Locate the cell with the specified text and output its [x, y] center coordinate. 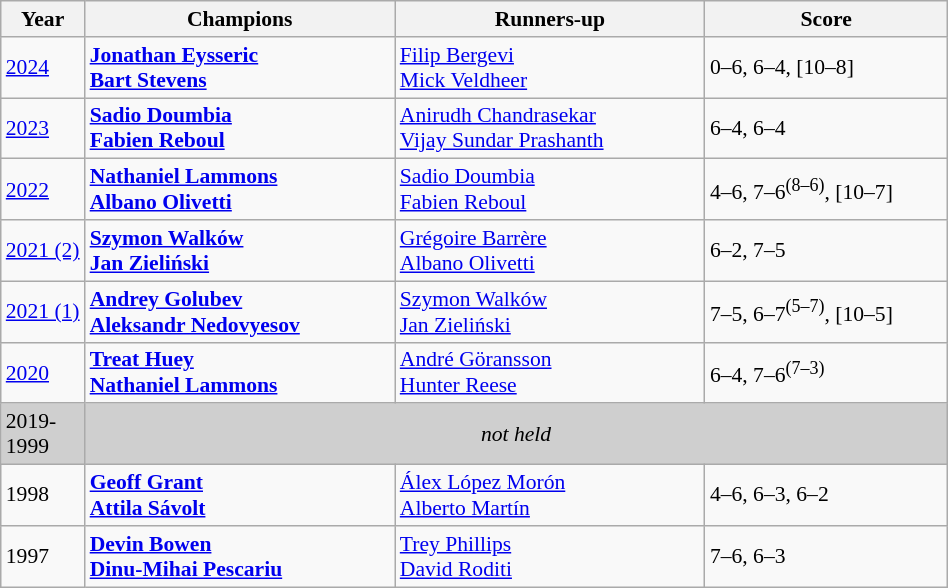
Runners-up [550, 19]
2023 [43, 128]
1998 [43, 496]
Andrey Golubev Aleksandr Nedovyesov [240, 312]
2024 [43, 68]
6–2, 7–5 [826, 250]
not held [516, 434]
Devin Bowen Dinu-Mihai Pescariu [240, 556]
André Göransson Hunter Reese [550, 372]
Nathaniel Lammons Albano Olivetti [240, 190]
Jonathan Eysseric Bart Stevens [240, 68]
2022 [43, 190]
Score [826, 19]
Champions [240, 19]
Geoff Grant Attila Sávolt [240, 496]
Year [43, 19]
7–5, 6–7(5–7), [10–5] [826, 312]
7–6, 6–3 [826, 556]
6–4, 6–4 [826, 128]
4–6, 7–6(8–6), [10–7] [826, 190]
4–6, 6–3, 6–2 [826, 496]
0–6, 6–4, [10–8] [826, 68]
6–4, 7–6(7–3) [826, 372]
2021 (1) [43, 312]
Álex López Morón Alberto Martín [550, 496]
2019-1999 [43, 434]
2021 (2) [43, 250]
Treat Huey Nathaniel Lammons [240, 372]
Grégoire Barrère Albano Olivetti [550, 250]
1997 [43, 556]
Anirudh Chandrasekar Vijay Sundar Prashanth [550, 128]
Trey Phillips David Roditi [550, 556]
2020 [43, 372]
Filip Bergevi Mick Veldheer [550, 68]
